Locate the cell with the specified text and output its [X, Y] center coordinate. 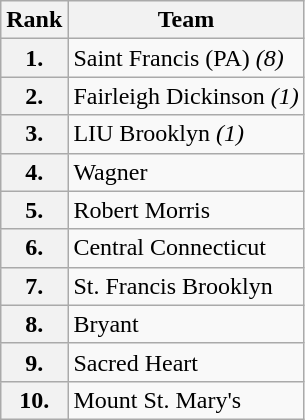
9. [34, 362]
Sacred Heart [186, 362]
5. [34, 210]
Central Connecticut [186, 248]
4. [34, 172]
Rank [34, 20]
Wagner [186, 172]
St. Francis Brooklyn [186, 286]
6. [34, 248]
10. [34, 400]
Mount St. Mary's [186, 400]
Team [186, 20]
Fairleigh Dickinson (1) [186, 96]
Saint Francis (PA) (8) [186, 58]
LIU Brooklyn (1) [186, 134]
3. [34, 134]
1. [34, 58]
2. [34, 96]
7. [34, 286]
Bryant [186, 324]
8. [34, 324]
Robert Morris [186, 210]
